From the cell containing the given text, extract its center point as (X, Y) coordinate. 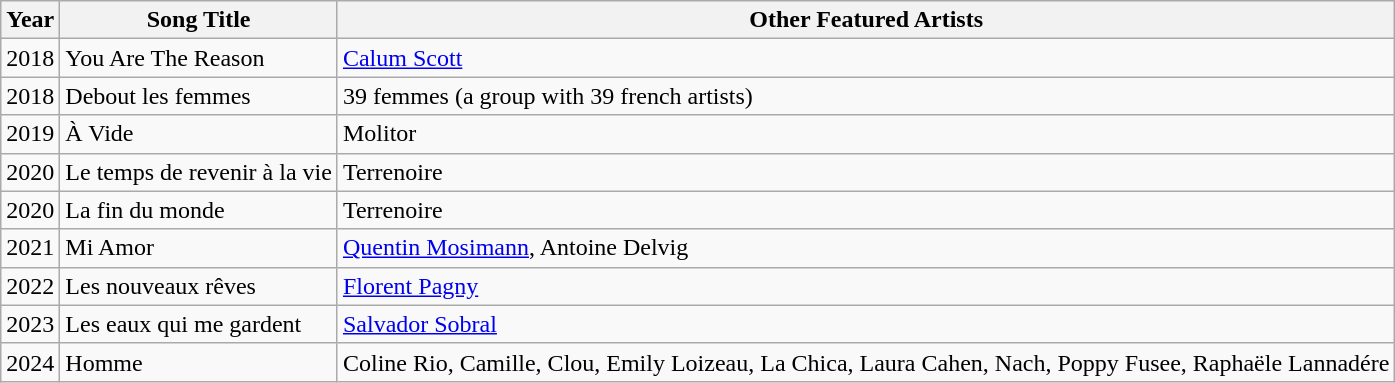
You Are The Reason (199, 58)
Song Title (199, 20)
2024 (30, 362)
39 femmes (a group with 39 french artists) (866, 96)
2023 (30, 324)
Year (30, 20)
Les nouveaux rêves (199, 286)
2019 (30, 134)
Salvador Sobral (866, 324)
2022 (30, 286)
Mi Amor (199, 248)
Coline Rio, Camille, Clou, Emily Loizeau, La Chica, Laura Cahen, Nach, Poppy Fusee, Raphaële Lannadére (866, 362)
À Vide (199, 134)
Quentin Mosimann, Antoine Delvig (866, 248)
Debout les femmes (199, 96)
Le temps de revenir à la vie (199, 172)
La fin du monde (199, 210)
Florent Pagny (866, 286)
2021 (30, 248)
Molitor (866, 134)
Les eaux qui me gardent (199, 324)
Calum Scott (866, 58)
Homme (199, 362)
Other Featured Artists (866, 20)
